Output the (x, y) coordinate of the center of the cell containing the given text.  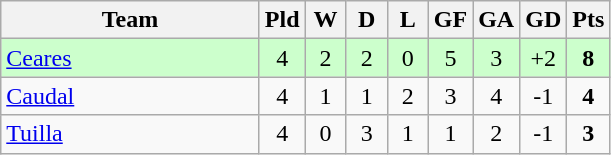
GF (450, 20)
Pld (282, 20)
W (326, 20)
+2 (544, 58)
Ceares (130, 58)
Caudal (130, 96)
L (408, 20)
GA (496, 20)
8 (588, 58)
Team (130, 20)
Tuilla (130, 134)
5 (450, 58)
D (366, 20)
GD (544, 20)
Pts (588, 20)
